Extract the (x, y) coordinate from the center of the cell holding the provided text.  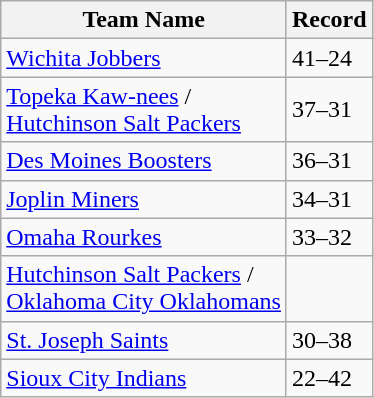
Omaha Rourkes (144, 237)
33–32 (329, 237)
22–42 (329, 378)
30–38 (329, 340)
Team Name (144, 20)
Sioux City Indians (144, 378)
Record (329, 20)
Topeka Kaw-nees /Hutchinson Salt Packers (144, 110)
Joplin Miners (144, 199)
Wichita Jobbers (144, 58)
37–31 (329, 110)
41–24 (329, 58)
St. Joseph Saints (144, 340)
Hutchinson Salt Packers / Oklahoma City Oklahomans (144, 288)
Des Moines Boosters (144, 161)
34–31 (329, 199)
36–31 (329, 161)
